Pinpoint the cell where the given text exists, returning its [x, y] midpoint coordinate. 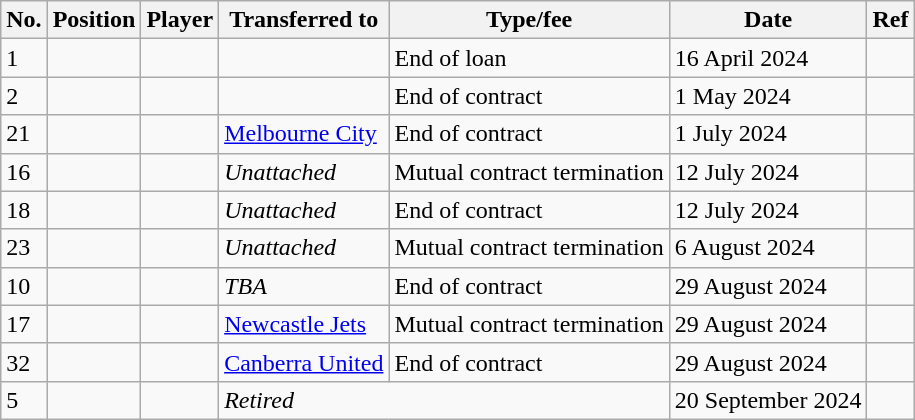
17 [24, 324]
Ref [890, 20]
Date [768, 20]
Retired [444, 400]
6 August 2024 [768, 248]
16 [24, 172]
32 [24, 362]
Position [94, 20]
Type/fee [529, 20]
10 [24, 286]
Player [180, 20]
5 [24, 400]
2 [24, 96]
20 September 2024 [768, 400]
1 May 2024 [768, 96]
23 [24, 248]
TBA [304, 286]
Transferred to [304, 20]
No. [24, 20]
16 April 2024 [768, 58]
18 [24, 210]
Melbourne City [304, 134]
21 [24, 134]
Newcastle Jets [304, 324]
1 July 2024 [768, 134]
Canberra United [304, 362]
1 [24, 58]
End of loan [529, 58]
